Capture the cell that displays the provided text and extract its (x, y) central coordinate. 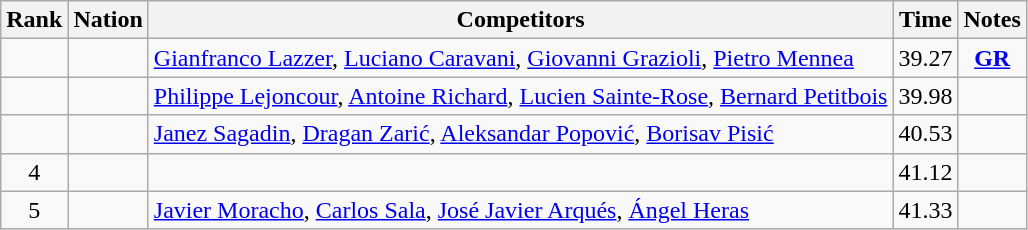
5 (34, 210)
Gianfranco Lazzer, Luciano Caravani, Giovanni Grazioli, Pietro Mennea (520, 58)
Philippe Lejoncour, Antoine Richard, Lucien Sainte-Rose, Bernard Petitbois (520, 96)
Rank (34, 20)
4 (34, 172)
GR (992, 58)
Nation (108, 20)
40.53 (926, 134)
Javier Moracho, Carlos Sala, José Javier Arqués, Ángel Heras (520, 210)
Janez Sagadin, Dragan Zarić, Aleksandar Popović, Borisav Pisić (520, 134)
41.12 (926, 172)
Notes (992, 20)
Competitors (520, 20)
41.33 (926, 210)
39.98 (926, 96)
39.27 (926, 58)
Time (926, 20)
